Determine the (x, y) coordinate at the center of the cell enclosing the given text.  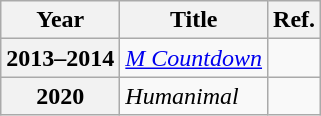
Title (194, 20)
Ref. (294, 20)
Year (60, 20)
Humanimal (194, 96)
2013–2014 (60, 58)
2020 (60, 96)
M Countdown (194, 58)
